Provide the (X, Y) coordinate of the cell's center where the given text is located.  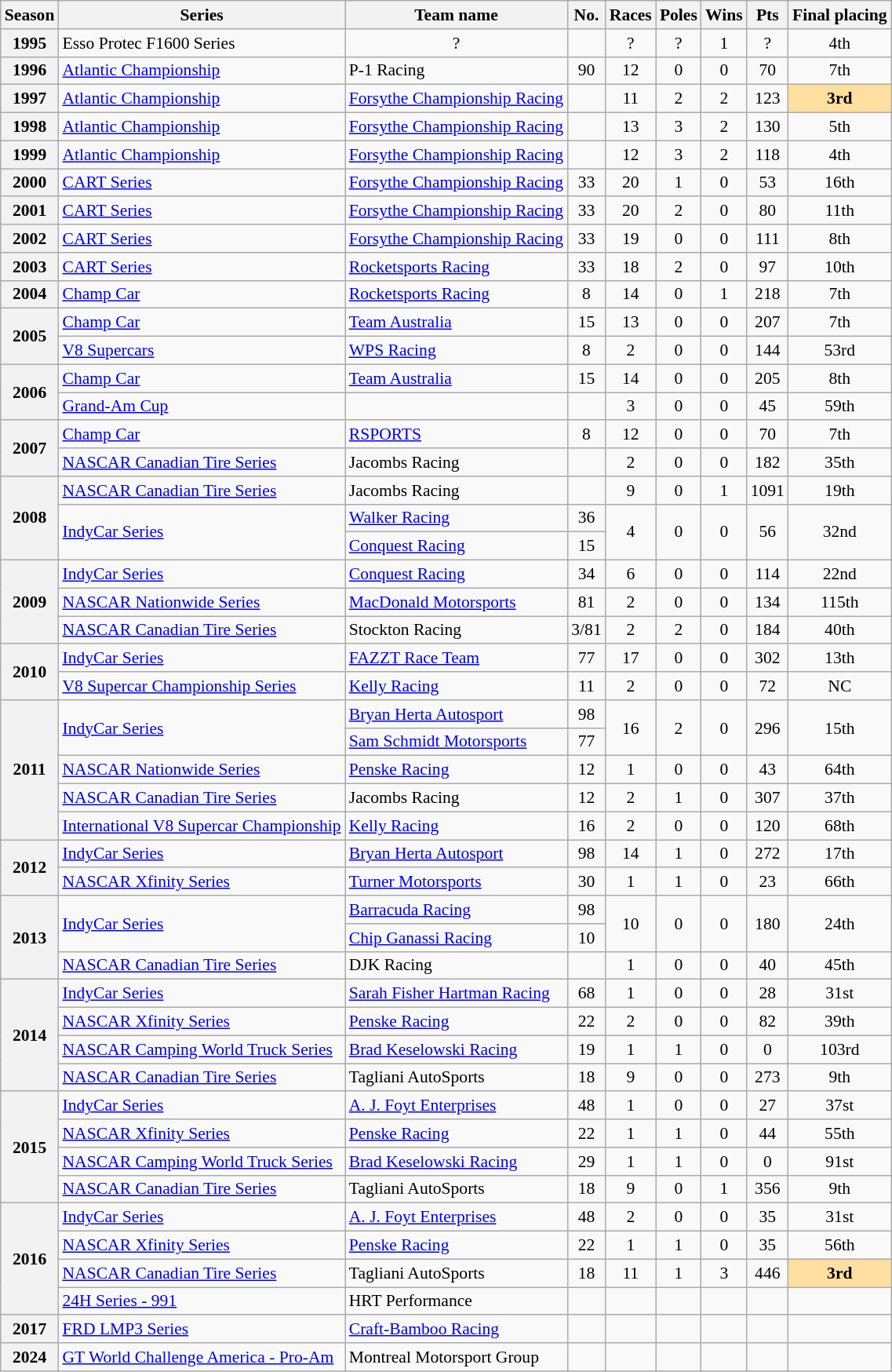
19th (839, 491)
356 (767, 1189)
111 (767, 239)
WPS Racing (457, 351)
273 (767, 1078)
90 (587, 71)
184 (767, 630)
218 (767, 294)
28 (767, 994)
64th (839, 770)
Series (201, 15)
10th (839, 267)
68 (587, 994)
2006 (30, 392)
302 (767, 659)
80 (767, 211)
34 (587, 575)
DJK Racing (457, 965)
Season (30, 15)
Craft-Bamboo Racing (457, 1330)
1997 (30, 99)
FRD LMP3 Series (201, 1330)
2007 (30, 449)
68th (839, 826)
1091 (767, 491)
6 (631, 575)
11th (839, 211)
Esso Protec F1600 Series (201, 43)
15th (839, 728)
2004 (30, 294)
36 (587, 518)
Turner Motorsports (457, 882)
1995 (30, 43)
17th (839, 854)
123 (767, 99)
91st (839, 1162)
272 (767, 854)
2008 (30, 518)
307 (767, 798)
2001 (30, 211)
81 (587, 602)
2024 (30, 1357)
2017 (30, 1330)
1999 (30, 155)
2011 (30, 770)
82 (767, 1022)
Team name (457, 15)
55th (839, 1133)
2010 (30, 672)
24th (839, 923)
296 (767, 728)
205 (767, 378)
No. (587, 15)
29 (587, 1162)
53 (767, 183)
Sam Schmidt Motorsports (457, 742)
2013 (30, 937)
16th (839, 183)
43 (767, 770)
446 (767, 1273)
45th (839, 965)
Walker Racing (457, 518)
2009 (30, 603)
44 (767, 1133)
134 (767, 602)
207 (767, 323)
118 (767, 155)
114 (767, 575)
HRT Performance (457, 1301)
115th (839, 602)
2000 (30, 183)
P-1 Racing (457, 71)
40 (767, 965)
1998 (30, 127)
130 (767, 127)
International V8 Supercar Championship (201, 826)
V8 Supercars (201, 351)
39th (839, 1022)
56th (839, 1246)
120 (767, 826)
66th (839, 882)
35th (839, 462)
27 (767, 1106)
2016 (30, 1259)
RSPORTS (457, 435)
17 (631, 659)
32nd (839, 532)
2015 (30, 1148)
180 (767, 923)
22nd (839, 575)
Races (631, 15)
13th (839, 659)
Chip Ganassi Racing (457, 938)
2002 (30, 239)
Final placing (839, 15)
MacDonald Motorsports (457, 602)
Stockton Racing (457, 630)
4 (631, 532)
FAZZT Race Team (457, 659)
Grand-Am Cup (201, 407)
97 (767, 267)
103rd (839, 1049)
2005 (30, 336)
2014 (30, 1035)
Wins (724, 15)
59th (839, 407)
Poles (679, 15)
NC (839, 686)
23 (767, 882)
Montreal Motorsport Group (457, 1357)
53rd (839, 351)
30 (587, 882)
24H Series - 991 (201, 1301)
GT World Challenge America - Pro-Am (201, 1357)
V8 Supercar Championship Series (201, 686)
45 (767, 407)
56 (767, 532)
2012 (30, 868)
Barracuda Racing (457, 910)
72 (767, 686)
Sarah Fisher Hartman Racing (457, 994)
Pts (767, 15)
40th (839, 630)
37th (839, 798)
5th (839, 127)
37st (839, 1106)
182 (767, 462)
144 (767, 351)
1996 (30, 71)
3/81 (587, 630)
2003 (30, 267)
